Scan for the cell matching the given text and deliver its [x, y] coordinate at center. 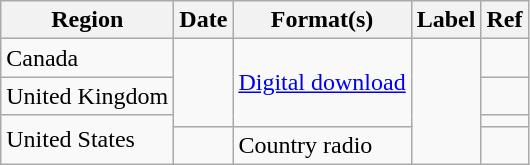
United Kingdom [88, 96]
Region [88, 20]
Country radio [322, 145]
Date [204, 20]
Format(s) [322, 20]
United States [88, 140]
Canada [88, 58]
Label [446, 20]
Digital download [322, 82]
Ref [504, 20]
